Determine the (X, Y) coordinate at the center of the cell enclosing the given text.  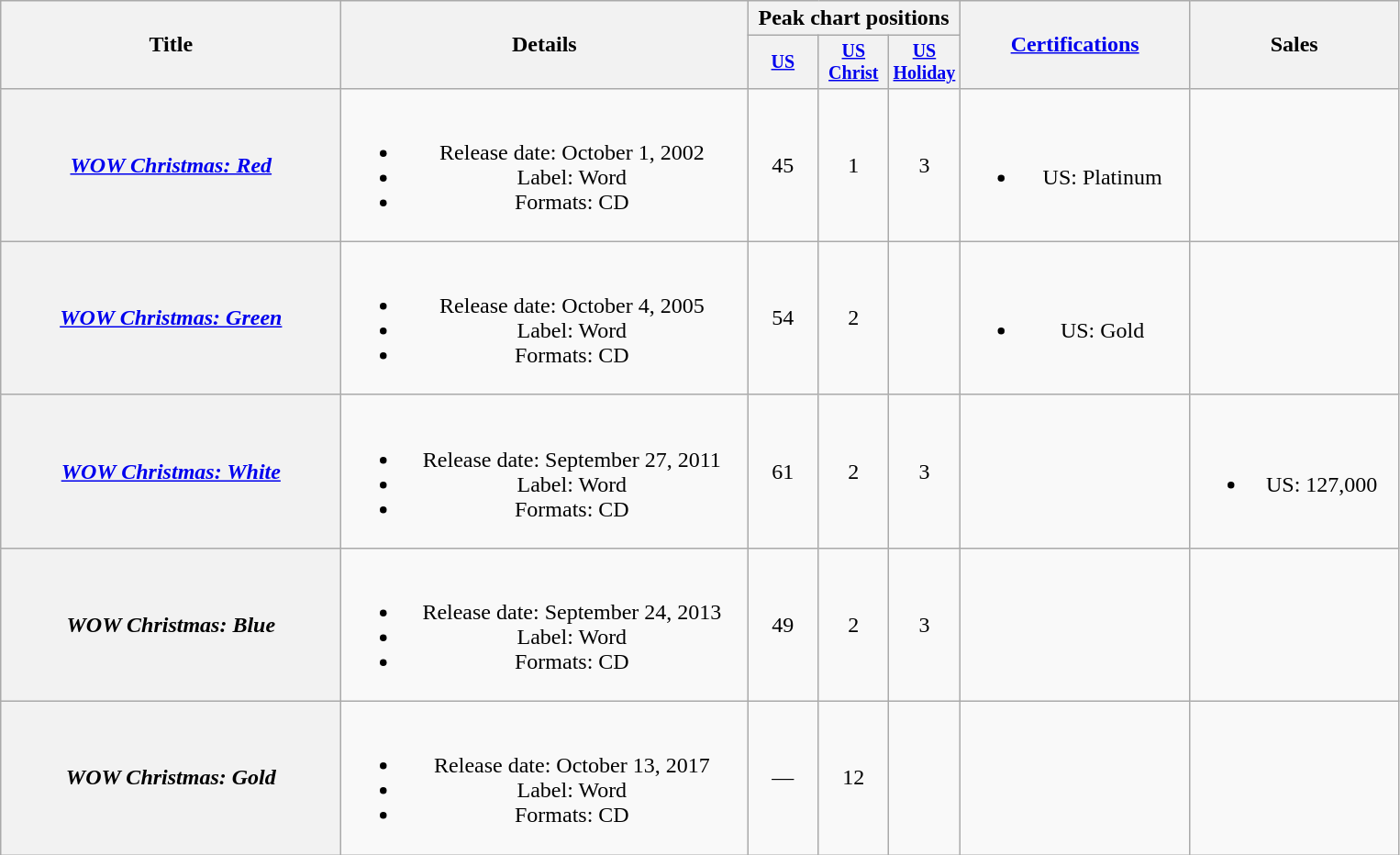
Release date: October 13, 2017Label: WordFormats: CD (545, 778)
Title (171, 45)
Release date: September 27, 2011Label: WordFormats: CD (545, 472)
49 (783, 624)
US Christ (853, 62)
61 (783, 472)
WOW Christmas: Green (171, 317)
US: Gold (1075, 317)
US (783, 62)
Peak chart positions (853, 18)
Details (545, 45)
12 (853, 778)
WOW Christmas: Blue (171, 624)
54 (783, 317)
WOW Christmas: Red (171, 165)
Release date: October 4, 2005Label: WordFormats: CD (545, 317)
US: Platinum (1075, 165)
US Holiday (925, 62)
Sales (1294, 45)
Release date: October 1, 2002Label: WordFormats: CD (545, 165)
Release date: September 24, 2013Label: WordFormats: CD (545, 624)
45 (783, 165)
WOW Christmas: White (171, 472)
US: 127,000 (1294, 472)
— (783, 778)
Certifications (1075, 45)
1 (853, 165)
WOW Christmas: Gold (171, 778)
